Extract the [X, Y] coordinate from the center of the cell holding the provided text.  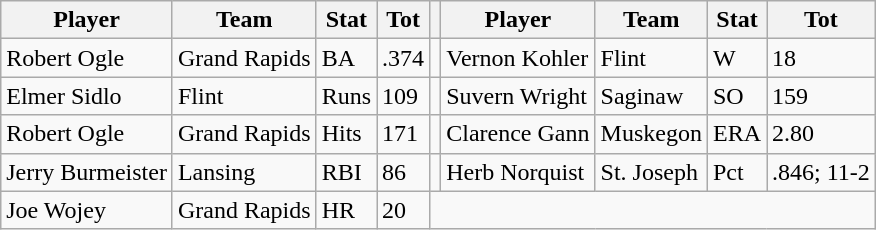
W [736, 58]
Suvern Wright [518, 96]
Hits [346, 134]
171 [404, 134]
ERA [736, 134]
2.80 [820, 134]
SO [736, 96]
Herb Norquist [518, 172]
Joe Wojey [87, 210]
159 [820, 96]
86 [404, 172]
RBI [346, 172]
HR [346, 210]
Muskegon [651, 134]
.374 [404, 58]
Vernon Kohler [518, 58]
.846; 11-2 [820, 172]
109 [404, 96]
18 [820, 58]
Lansing [244, 172]
Elmer Sidlo [87, 96]
Runs [346, 96]
20 [404, 210]
Pct [736, 172]
St. Joseph [651, 172]
Saginaw [651, 96]
BA [346, 58]
Clarence Gann [518, 134]
Jerry Burmeister [87, 172]
